Identify which cell holds the provided text, then report its (x, y) central coordinate. 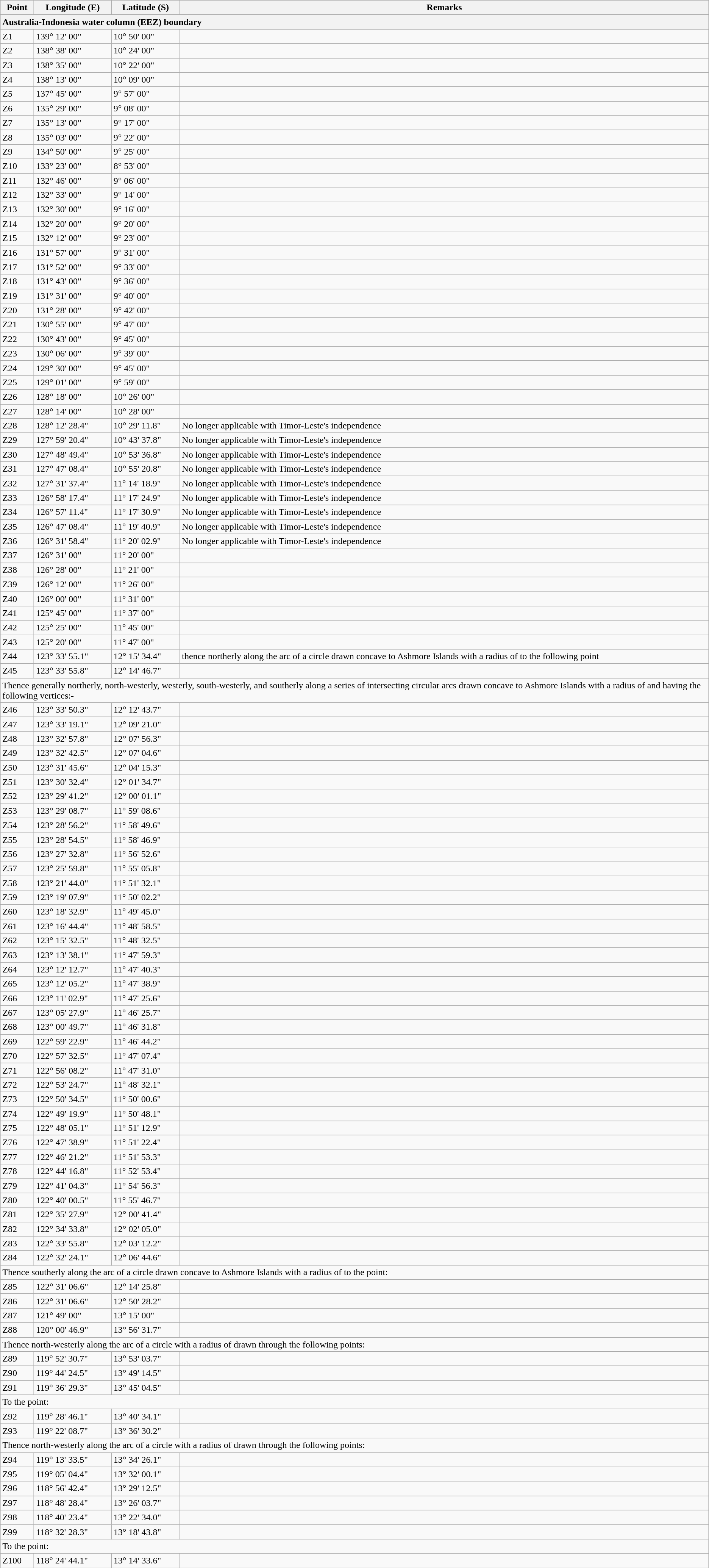
9° 42' 00" (145, 310)
11° 51' 53.3" (145, 1157)
Z14 (17, 224)
Z35 (17, 527)
11° 17' 24.9" (145, 498)
12° 00' 01.1" (145, 796)
11° 54' 56.3" (145, 1186)
Z32 (17, 483)
10° 26' 00" (145, 397)
138° 38' 00" (73, 51)
11° 50' 00.6" (145, 1099)
Z39 (17, 584)
122° 33' 55.8" (73, 1243)
Z55 (17, 839)
135° 29' 00" (73, 108)
Z24 (17, 368)
Z38 (17, 570)
Point (17, 8)
12° 01' 34.7" (145, 782)
Z36 (17, 541)
8° 53' 00" (145, 166)
Z99 (17, 1532)
11° 26' 00" (145, 584)
Z64 (17, 969)
Z95 (17, 1474)
Z16 (17, 253)
126° 12' 00" (73, 584)
123° 28' 54.5" (73, 839)
10° 50' 00" (145, 36)
11° 49' 45.0" (145, 912)
121° 49' 00" (73, 1315)
9° 47' 00" (145, 325)
Z31 (17, 469)
139° 12' 00" (73, 36)
133° 23' 00" (73, 166)
11° 48' 32.1" (145, 1085)
Z54 (17, 825)
11° 47' 31.0" (145, 1070)
127° 47' 08.4" (73, 469)
Z60 (17, 912)
11° 19' 40.9" (145, 527)
Thence southerly along the arc of a circle drawn concave to Ashmore Islands with a radius of to the point: (354, 1272)
Z90 (17, 1373)
127° 48' 49.4" (73, 455)
12° 15' 34.4" (145, 657)
135° 03' 00" (73, 137)
126° 47' 08.4" (73, 527)
122° 50' 34.5" (73, 1099)
126° 28' 00" (73, 570)
12° 09' 21.0" (145, 724)
119° 22' 08.7" (73, 1431)
Z20 (17, 310)
Z5 (17, 94)
12° 03' 12.2" (145, 1243)
Z68 (17, 1027)
Z22 (17, 339)
Z85 (17, 1287)
Z92 (17, 1416)
Z65 (17, 984)
Z1 (17, 36)
9° 23' 00" (145, 238)
13° 56' 31.7" (145, 1330)
Z48 (17, 739)
Z43 (17, 642)
131° 57' 00" (73, 253)
Z23 (17, 353)
Z96 (17, 1488)
11° 21' 00" (145, 570)
11° 55' 46.7" (145, 1200)
13° 34' 26.1" (145, 1460)
119° 28' 46.1" (73, 1416)
118° 56' 42.4" (73, 1488)
123° 05' 27.9" (73, 1013)
11° 46' 31.8" (145, 1027)
122° 49' 19.9" (73, 1113)
118° 32' 28.3" (73, 1532)
Z94 (17, 1460)
11° 47' 00" (145, 642)
Z15 (17, 238)
Z50 (17, 768)
132° 30' 00" (73, 209)
9° 25' 00" (145, 152)
119° 44' 24.5" (73, 1373)
122° 59' 22.9" (73, 1041)
Z56 (17, 854)
131° 31' 00" (73, 296)
122° 40' 00.5" (73, 1200)
Z78 (17, 1171)
Z9 (17, 152)
Z4 (17, 80)
123° 32' 42.5" (73, 753)
Z51 (17, 782)
126° 58' 17.4" (73, 498)
13° 40' 34.1" (145, 1416)
Z81 (17, 1215)
thence northerly along the arc of a circle drawn concave to Ashmore Islands with a radius of to the following point (444, 657)
Z79 (17, 1186)
Z46 (17, 710)
132° 20' 00" (73, 224)
Z26 (17, 397)
Longitude (E) (73, 8)
Z84 (17, 1258)
9° 40' 00" (145, 296)
128° 14' 00" (73, 411)
11° 20' 00" (145, 555)
9° 08' 00" (145, 108)
11° 14' 18.9" (145, 483)
Z66 (17, 998)
11° 59' 08.6" (145, 811)
9° 39' 00" (145, 353)
11° 31' 00" (145, 599)
11° 51' 12.9" (145, 1128)
132° 33' 00" (73, 195)
11° 47' 25.6" (145, 998)
10° 24' 00" (145, 51)
Z80 (17, 1200)
Z69 (17, 1041)
129° 30' 00" (73, 368)
118° 24' 44.1" (73, 1560)
123° 19' 07.9" (73, 897)
Z77 (17, 1157)
123° 30' 32.4" (73, 782)
11° 17' 30.9" (145, 512)
Z87 (17, 1315)
129° 01' 00" (73, 382)
118° 40' 23.4" (73, 1517)
11° 46' 25.7" (145, 1013)
Z47 (17, 724)
Z11 (17, 181)
9° 20' 00" (145, 224)
10° 09' 00" (145, 80)
Z30 (17, 455)
122° 57' 32.5" (73, 1056)
Z89 (17, 1359)
123° 32' 57.8" (73, 739)
122° 34' 33.8" (73, 1229)
9° 33' 00" (145, 267)
Z88 (17, 1330)
12° 12' 43.7" (145, 710)
123° 11' 02.9" (73, 998)
Z74 (17, 1113)
Z37 (17, 555)
123° 25' 59.8" (73, 868)
13° 26' 03.7" (145, 1503)
11° 58' 49.6" (145, 825)
135° 13' 00" (73, 123)
Z49 (17, 753)
Z98 (17, 1517)
123° 12' 05.2" (73, 984)
123° 15' 32.5" (73, 941)
123° 12' 12.7" (73, 969)
9° 59' 00" (145, 382)
Remarks (444, 8)
Z70 (17, 1056)
Z13 (17, 209)
122° 56' 08.2" (73, 1070)
128° 12' 28.4" (73, 426)
123° 29' 41.2" (73, 796)
11° 48' 58.5" (145, 926)
11° 47' 40.3" (145, 969)
Z3 (17, 65)
12° 14' 25.8" (145, 1287)
10° 28' 00" (145, 411)
Z57 (17, 868)
11° 51' 32.1" (145, 883)
138° 35' 00" (73, 65)
13° 53' 03.7" (145, 1359)
126° 00' 00" (73, 599)
Z59 (17, 897)
130° 43' 00" (73, 339)
9° 57' 00" (145, 94)
122° 44' 16.8" (73, 1171)
128° 18' 00" (73, 397)
131° 28' 00" (73, 310)
123° 27' 32.8" (73, 854)
122° 48' 05.1" (73, 1128)
13° 15' 00" (145, 1315)
10° 55' 20.8" (145, 469)
123° 33' 50.3" (73, 710)
12° 07' 56.3" (145, 739)
9° 31' 00" (145, 253)
132° 12' 00" (73, 238)
123° 33' 19.1" (73, 724)
13° 36' 30.2" (145, 1431)
12° 04' 15.3" (145, 768)
Z27 (17, 411)
11° 45' 00" (145, 627)
13° 22' 34.0" (145, 1517)
119° 36' 29.3" (73, 1388)
11° 48' 32.5" (145, 941)
9° 16' 00" (145, 209)
11° 58' 46.9" (145, 839)
9° 22' 00" (145, 137)
Z29 (17, 440)
12° 14' 46.7" (145, 671)
Australia-Indonesia water column (EEZ) boundary (354, 22)
127° 59' 20.4" (73, 440)
122° 53' 24.7" (73, 1085)
Z18 (17, 281)
Z53 (17, 811)
13° 29' 12.5" (145, 1488)
130° 06' 00" (73, 353)
9° 36' 00" (145, 281)
Z10 (17, 166)
Z97 (17, 1503)
119° 13' 33.5" (73, 1460)
9° 06' 00" (145, 181)
Z40 (17, 599)
122° 41' 04.3" (73, 1186)
10° 53' 36.8" (145, 455)
Z44 (17, 657)
123° 21' 44.0" (73, 883)
11° 50' 02.2" (145, 897)
Z25 (17, 382)
10° 22' 00" (145, 65)
132° 46' 00" (73, 181)
Z17 (17, 267)
123° 31' 45.6" (73, 768)
12° 02' 05.0" (145, 1229)
138° 13' 00" (73, 80)
122° 46' 21.2" (73, 1157)
120° 00' 46.9" (73, 1330)
123° 28' 56.2" (73, 825)
123° 16' 44.4" (73, 926)
122° 47' 38.9" (73, 1143)
12° 07' 04.6" (145, 753)
Z6 (17, 108)
131° 52' 00" (73, 267)
Z83 (17, 1243)
119° 52' 30.7" (73, 1359)
137° 45' 00" (73, 94)
Z100 (17, 1560)
126° 31' 00" (73, 555)
131° 43' 00" (73, 281)
Latitude (S) (145, 8)
Z82 (17, 1229)
10° 29' 11.8" (145, 426)
Z8 (17, 137)
Z42 (17, 627)
12° 50' 28.2" (145, 1301)
118° 48' 28.4" (73, 1503)
11° 50' 48.1" (145, 1113)
13° 49' 14.5" (145, 1373)
11° 47' 38.9" (145, 984)
123° 18' 32.9" (73, 912)
11° 52' 53.4" (145, 1171)
Z91 (17, 1388)
126° 31' 58.4" (73, 541)
125° 45' 00" (73, 613)
11° 55' 05.8" (145, 868)
13° 32' 00.1" (145, 1474)
9° 14' 00" (145, 195)
123° 00' 49.7" (73, 1027)
123° 33' 55.1" (73, 657)
125° 20' 00" (73, 642)
10° 43' 37.8" (145, 440)
11° 47' 07.4" (145, 1056)
Z34 (17, 512)
Z52 (17, 796)
13° 18' 43.8" (145, 1532)
Z62 (17, 941)
Z2 (17, 51)
130° 55' 00" (73, 325)
122° 35' 27.9" (73, 1215)
Z73 (17, 1099)
Z7 (17, 123)
Z72 (17, 1085)
Z41 (17, 613)
122° 32' 24.1" (73, 1258)
Z71 (17, 1070)
Z76 (17, 1143)
11° 46' 44.2" (145, 1041)
Z21 (17, 325)
Z28 (17, 426)
9° 17' 00" (145, 123)
Z75 (17, 1128)
119° 05' 04.4" (73, 1474)
Z58 (17, 883)
Z61 (17, 926)
125° 25' 00" (73, 627)
Z93 (17, 1431)
11° 47' 59.3" (145, 955)
Z19 (17, 296)
Z12 (17, 195)
123° 29' 08.7" (73, 811)
13° 14' 33.6" (145, 1560)
134° 50' 00" (73, 152)
126° 57' 11.4" (73, 512)
11° 20' 02.9" (145, 541)
11° 51' 22.4" (145, 1143)
12° 00' 41.4" (145, 1215)
11° 37' 00" (145, 613)
123° 13' 38.1" (73, 955)
123° 33' 55.8" (73, 671)
Z63 (17, 955)
Z45 (17, 671)
12° 06' 44.6" (145, 1258)
Z67 (17, 1013)
Z33 (17, 498)
11° 56' 52.6" (145, 854)
13° 45' 04.5" (145, 1388)
127° 31' 37.4" (73, 483)
Z86 (17, 1301)
